Scan for the cell matching the given text and deliver its (X, Y) coordinate at center. 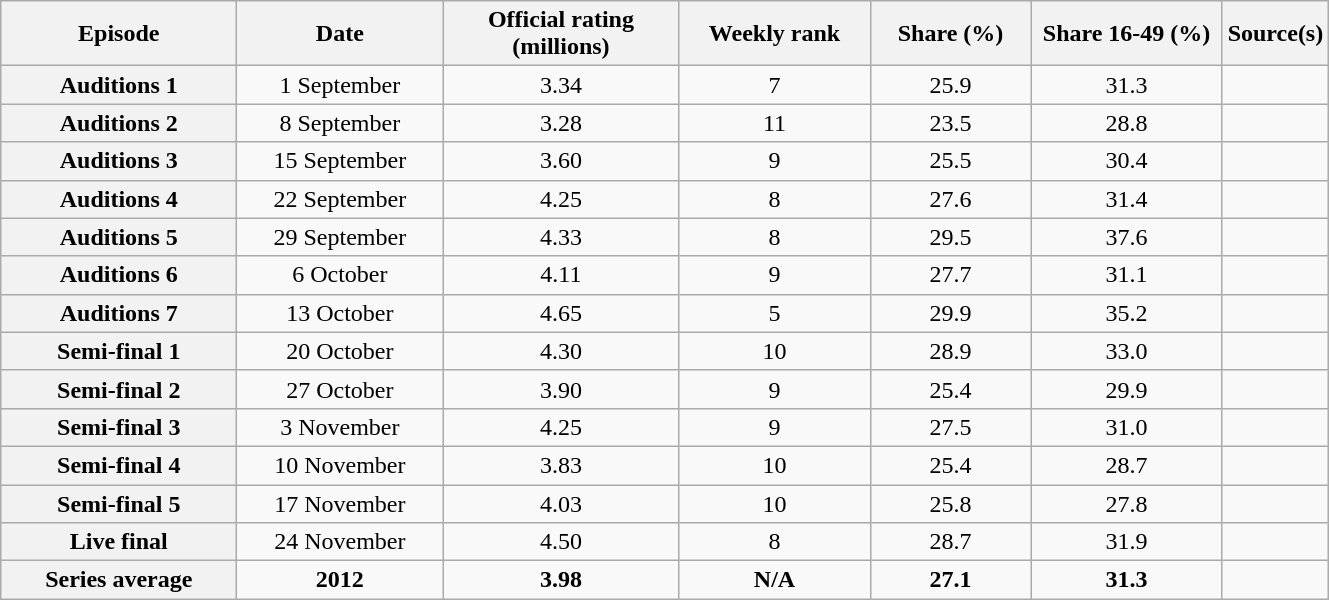
28.8 (1126, 123)
27.7 (950, 275)
5 (774, 313)
27.5 (950, 427)
Source(s) (1276, 34)
10 November (340, 465)
4.11 (561, 275)
35.2 (1126, 313)
27.8 (1126, 503)
Auditions 2 (119, 123)
27.6 (950, 199)
30.4 (1126, 161)
Semi-final 4 (119, 465)
Weekly rank (774, 34)
Auditions 6 (119, 275)
29 September (340, 237)
Semi-final 2 (119, 389)
4.33 (561, 237)
Official rating(millions) (561, 34)
3.34 (561, 85)
3.90 (561, 389)
Share (%) (950, 34)
13 October (340, 313)
27 October (340, 389)
Auditions 5 (119, 237)
3.60 (561, 161)
17 November (340, 503)
4.65 (561, 313)
22 September (340, 199)
28.9 (950, 351)
Semi-final 3 (119, 427)
31.4 (1126, 199)
11 (774, 123)
Semi-final 5 (119, 503)
Date (340, 34)
31.1 (1126, 275)
31.0 (1126, 427)
Semi-final 1 (119, 351)
29.5 (950, 237)
25.9 (950, 85)
N/A (774, 580)
2012 (340, 580)
25.5 (950, 161)
4.50 (561, 542)
20 October (340, 351)
4.03 (561, 503)
Auditions 3 (119, 161)
8 September (340, 123)
25.8 (950, 503)
Share 16-49 (%) (1126, 34)
3 November (340, 427)
3.28 (561, 123)
Episode (119, 34)
23.5 (950, 123)
3.98 (561, 580)
15 September (340, 161)
Auditions 7 (119, 313)
1 September (340, 85)
4.30 (561, 351)
Live final (119, 542)
Auditions 4 (119, 199)
37.6 (1126, 237)
33.0 (1126, 351)
7 (774, 85)
Auditions 1 (119, 85)
27.1 (950, 580)
Series average (119, 580)
24 November (340, 542)
31.9 (1126, 542)
3.83 (561, 465)
6 October (340, 275)
